Pinpoint the cell where the given text exists, returning its [x, y] midpoint coordinate. 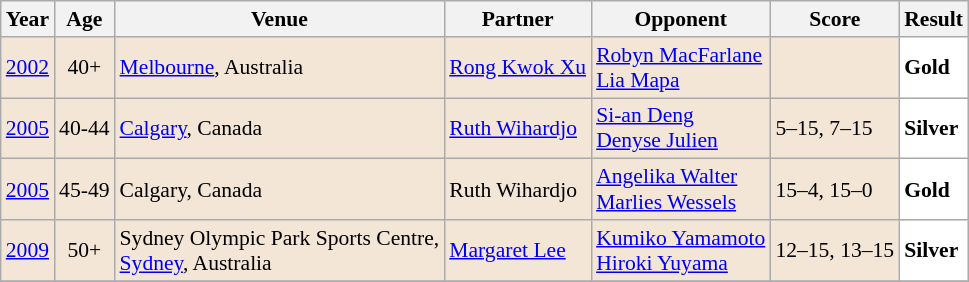
45-49 [84, 190]
Melbourne, Australia [280, 68]
Sydney Olympic Park Sports Centre, Sydney, Australia [280, 250]
40+ [84, 68]
Robyn MacFarlane Lia Mapa [680, 68]
Partner [518, 19]
Angelika Walter Marlies Wessels [680, 190]
12–15, 13–15 [834, 250]
2002 [28, 68]
Score [834, 19]
Rong Kwok Xu [518, 68]
Si-an Deng Denyse Julien [680, 128]
Kumiko Yamamoto Hiroki Yuyama [680, 250]
5–15, 7–15 [834, 128]
Year [28, 19]
Opponent [680, 19]
Margaret Lee [518, 250]
40-44 [84, 128]
Age [84, 19]
15–4, 15–0 [834, 190]
50+ [84, 250]
Result [934, 19]
2009 [28, 250]
Venue [280, 19]
